Output the [x, y] coordinate of the center of the cell containing the given text.  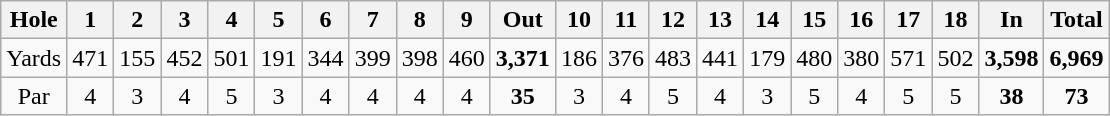
In [1012, 20]
452 [184, 58]
6 [326, 20]
9 [466, 20]
380 [862, 58]
16 [862, 20]
Total [1076, 20]
6,969 [1076, 58]
460 [466, 58]
2 [138, 20]
571 [908, 58]
38 [1012, 96]
376 [626, 58]
399 [372, 58]
13 [720, 20]
471 [90, 58]
73 [1076, 96]
483 [672, 58]
14 [768, 20]
179 [768, 58]
8 [420, 20]
Hole [34, 20]
11 [626, 20]
3,598 [1012, 58]
7 [372, 20]
12 [672, 20]
35 [522, 96]
398 [420, 58]
186 [578, 58]
191 [278, 58]
3,371 [522, 58]
502 [956, 58]
501 [232, 58]
15 [814, 20]
18 [956, 20]
344 [326, 58]
155 [138, 58]
Out [522, 20]
17 [908, 20]
Yards [34, 58]
441 [720, 58]
Par [34, 96]
480 [814, 58]
10 [578, 20]
1 [90, 20]
